For the text-containing cell, return its midpoint in [X, Y] coordinate format. 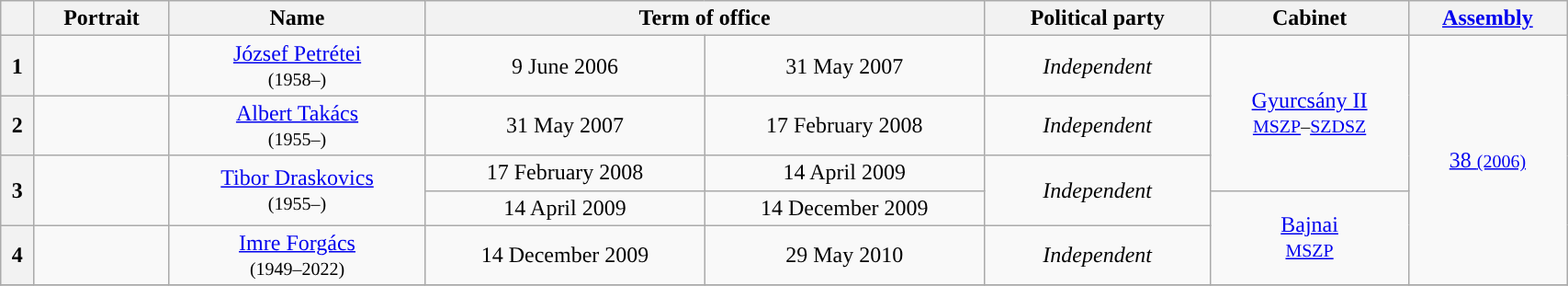
38 (2006) [1487, 160]
2 [17, 125]
BajnaiMSZP [1310, 237]
3 [17, 190]
Albert Takács(1955–) [298, 125]
Name [298, 18]
4 [17, 256]
Imre Forgács(1949–2022) [298, 256]
Cabinet [1310, 18]
Portrait [101, 18]
1 [17, 66]
29 May 2010 [844, 256]
Term of office [705, 18]
9 June 2006 [565, 66]
Assembly [1487, 18]
Political party [1097, 18]
Gyurcsány IIMSZP–SZDSZ [1310, 113]
Tibor Draskovics(1955–) [298, 190]
József Petrétei(1958–) [298, 66]
